Capture the cell that displays the provided text and extract its [x, y] central coordinate. 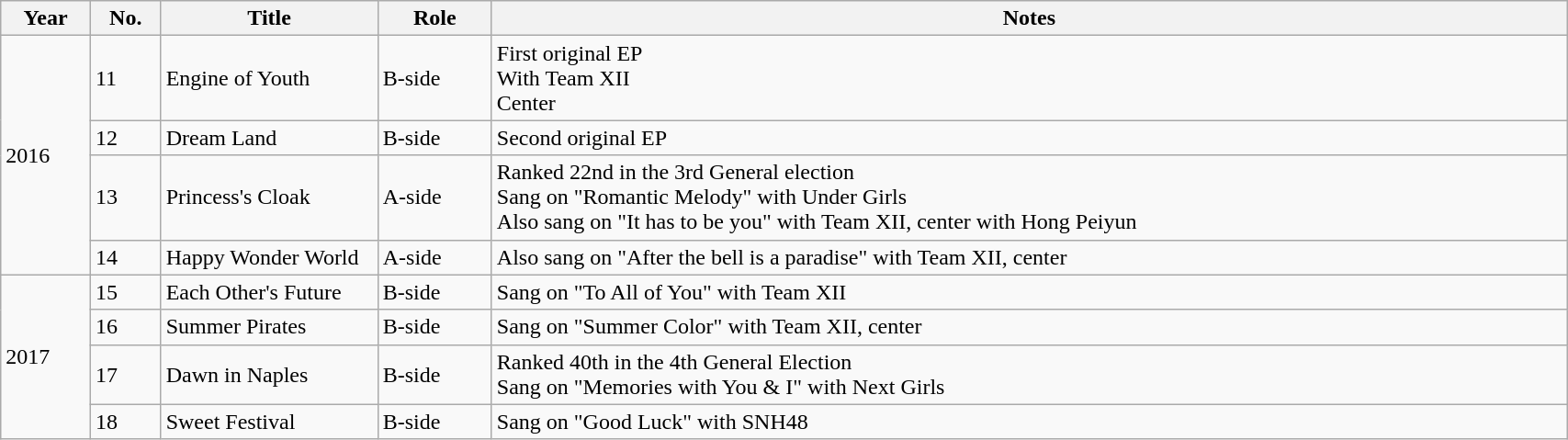
2017 [46, 356]
2016 [46, 155]
Notes [1029, 18]
14 [125, 257]
16 [125, 327]
Dawn in Naples [269, 375]
Princess's Cloak [269, 197]
17 [125, 375]
Happy Wonder World [269, 257]
Sang on "To All of You" with Team XII [1029, 292]
Summer Pirates [269, 327]
Dream Land [269, 138]
11 [125, 78]
Second original EP [1029, 138]
Engine of Youth [269, 78]
13 [125, 197]
Ranked 40th in the 4th General Election Sang on "Memories with You & I" with Next Girls [1029, 375]
Each Other's Future [269, 292]
Year [46, 18]
Sang on "Good Luck" with SNH48 [1029, 422]
First original EP With Team XII Center [1029, 78]
15 [125, 292]
Role [434, 18]
12 [125, 138]
Title [269, 18]
Sweet Festival [269, 422]
Also sang on "After the bell is a paradise" with Team XII, center [1029, 257]
Sang on "Summer Color" with Team XII, center [1029, 327]
18 [125, 422]
No. [125, 18]
